Scan for the cell matching the given text and deliver its [x, y] coordinate at center. 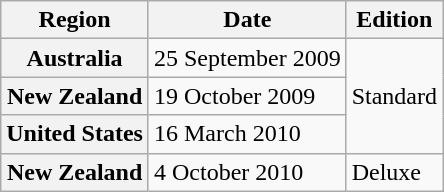
Australia [75, 58]
Standard [394, 96]
16 March 2010 [247, 134]
19 October 2009 [247, 96]
Region [75, 20]
Edition [394, 20]
25 September 2009 [247, 58]
Date [247, 20]
Deluxe [394, 172]
4 October 2010 [247, 172]
United States [75, 134]
